Return (x, y) of the center of cell containing provided text 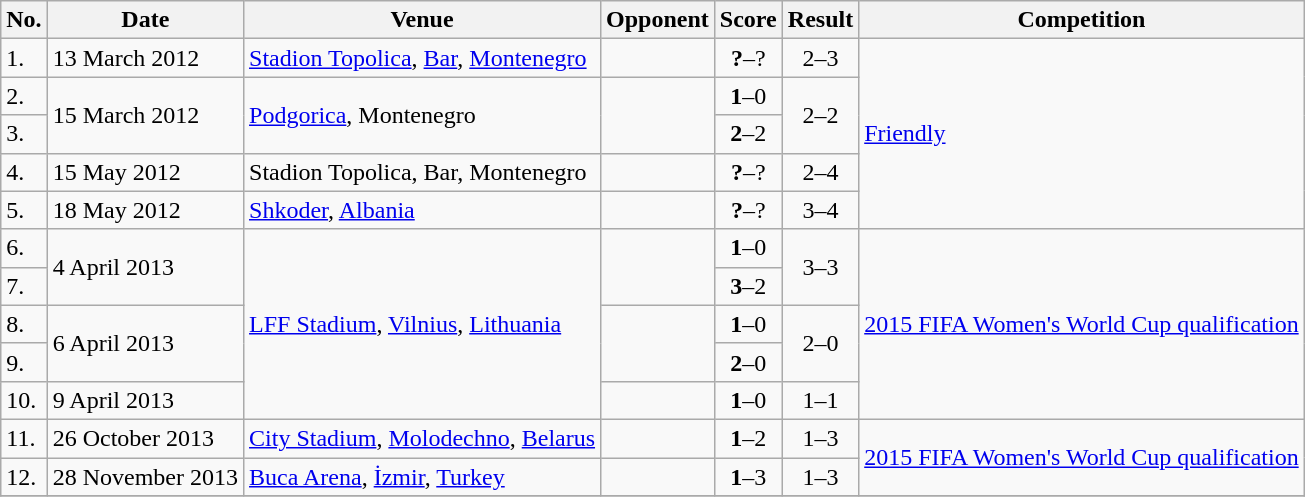
18 May 2012 (145, 210)
No. (24, 20)
10. (24, 400)
3–4 (820, 210)
15 March 2012 (145, 115)
Competition (1082, 20)
6 April 2013 (145, 343)
Podgorica, Montenegro (422, 115)
2. (24, 96)
1. (24, 58)
5. (24, 210)
City Stadium, Molodechno, Belarus (422, 438)
8. (24, 324)
9. (24, 362)
4 April 2013 (145, 267)
9 April 2013 (145, 400)
Opponent (658, 20)
3–3 (820, 267)
Venue (422, 20)
LFF Stadium, Vilnius, Lithuania (422, 324)
3–2 (748, 286)
1–1 (820, 400)
2–4 (820, 172)
26 October 2013 (145, 438)
13 March 2012 (145, 58)
Score (748, 20)
Date (145, 20)
12. (24, 477)
15 May 2012 (145, 172)
1–2 (748, 438)
11. (24, 438)
6. (24, 248)
Friendly (1082, 134)
2–3 (820, 58)
Buca Arena, İzmir, Turkey (422, 477)
7. (24, 286)
3. (24, 134)
Shkoder, Albania (422, 210)
28 November 2013 (145, 477)
Result (820, 20)
4. (24, 172)
